Provide the [x, y] coordinate of the cell's center where the given text is located.  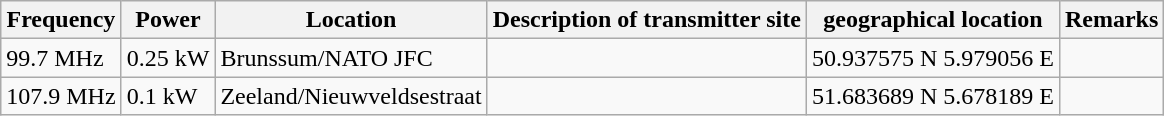
Power [168, 20]
Zeeland/Nieuwveldsestraat [351, 96]
0.25 kW [168, 58]
99.7 MHz [61, 58]
51.683689 N 5.678189 E [932, 96]
Frequency [61, 20]
Brunssum/NATO JFC [351, 58]
107.9 MHz [61, 96]
Remarks [1111, 20]
0.1 kW [168, 96]
50.937575 N 5.979056 E [932, 58]
Description of transmitter site [646, 20]
geographical location [932, 20]
Location [351, 20]
